Detect which cell encompasses the target text, then output its (X, Y) center coordinate. 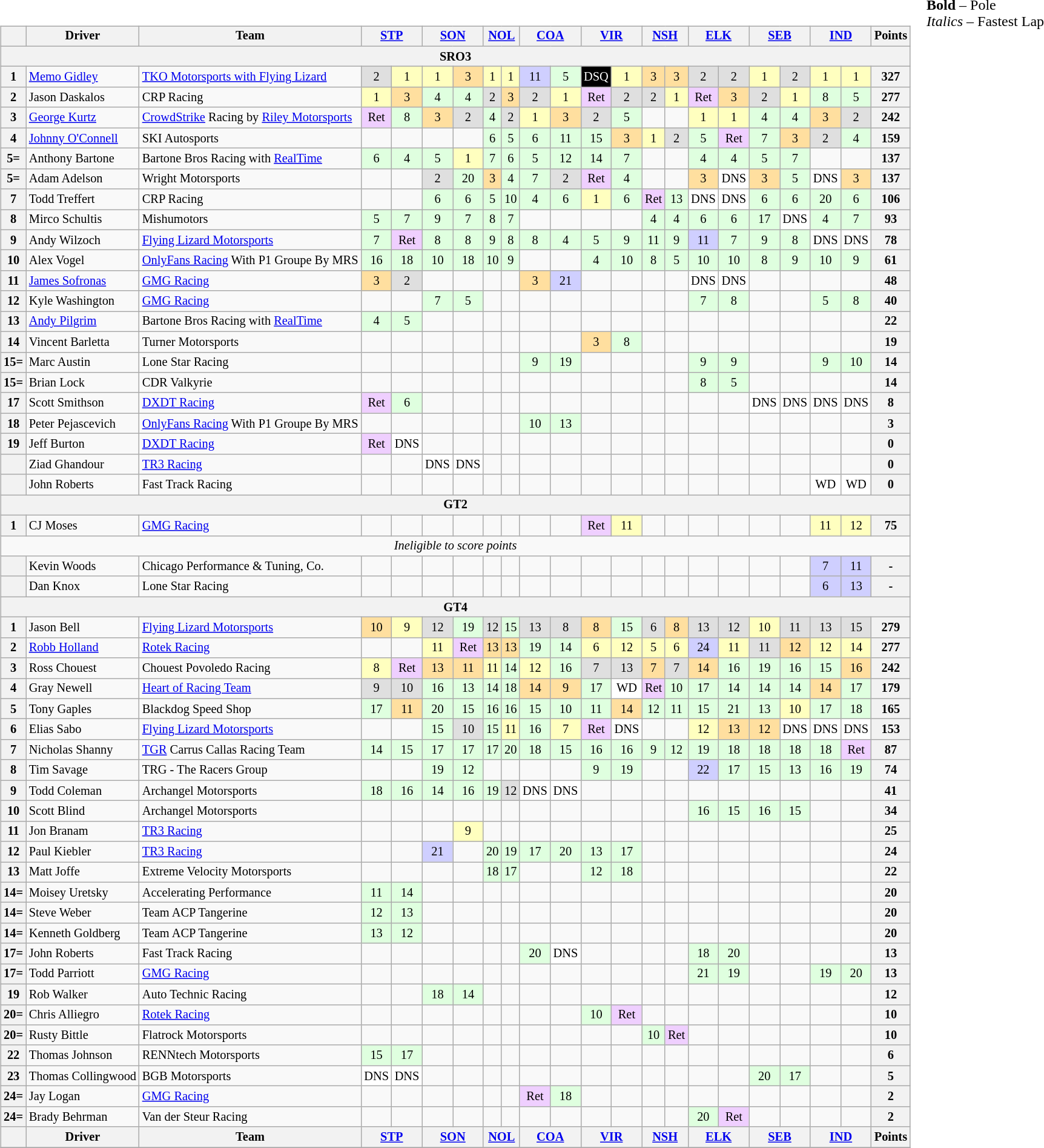
Ziad Ghandour (82, 464)
Jeff Burton (82, 444)
CDR Valkyrie (250, 383)
Extreme Velocity Motorsports (250, 872)
Moisey Uretsky (82, 892)
Scott Smithson (82, 403)
TRG - The Racers Group (250, 770)
Tim Savage (82, 770)
George Kurtz (82, 118)
GT4 (455, 607)
Brian Lock (82, 383)
Vincent Barletta (82, 342)
41 (891, 791)
DSQ (596, 77)
SRO3 (455, 56)
Van der Steur Racing (250, 1116)
Ross Chouest (82, 668)
Matt Joffe (82, 872)
74 (891, 770)
106 (891, 199)
Ineligible to score points (455, 546)
Gray Newell (82, 689)
Chicago Performance & Tuning, Co. (250, 566)
Dan Knox (82, 586)
Adam Adelson (82, 179)
GT2 (455, 505)
Jay Logan (82, 1097)
Thomas Johnson (82, 1055)
SKI Autosports (250, 138)
Jason Bell (82, 628)
Todd Coleman (82, 791)
Peter Pejascevich (82, 423)
TGR Carrus Callas Racing Team (250, 750)
Steve Weber (82, 913)
179 (891, 689)
48 (891, 281)
Paul Kiebler (82, 852)
25 (891, 831)
Brady Behrman (82, 1116)
Johnny O'Connell (82, 138)
165 (891, 709)
Blackdog Speed Shop (250, 709)
87 (891, 750)
Mirco Schultis (82, 220)
BGB Motorsports (250, 1076)
Auto Technic Racing (250, 994)
159 (891, 138)
40 (891, 301)
Chris Alliegro (82, 1015)
Mishumotors (250, 220)
CJ Moses (82, 525)
Andy Pilgrim (82, 322)
Andy Wilzoch (82, 240)
Todd Treffert (82, 199)
93 (891, 220)
61 (891, 260)
Todd Parriott (82, 974)
Nicholas Shanny (82, 750)
Anthony Bartone (82, 159)
34 (891, 811)
Kenneth Goldberg (82, 934)
Marc Austin (82, 362)
75 (891, 525)
Elias Sabo (82, 729)
327 (891, 77)
23 (13, 1076)
Jason Daskalos (82, 98)
Thomas Collingwood (82, 1076)
Jon Branam (82, 831)
Memo Gidley (82, 77)
Rob Walker (82, 994)
279 (891, 628)
James Sofronas (82, 281)
Rusty Bittle (82, 1035)
153 (891, 729)
CrowdStrike Racing by Riley Motorsports (250, 118)
Kyle Washington (82, 301)
Flatrock Motorsports (250, 1035)
RENNtech Motorsports (250, 1055)
Alex Vogel (82, 260)
Chouest Povoledo Racing (250, 668)
Turner Motorsports (250, 342)
Kevin Woods (82, 566)
78 (891, 240)
Heart of Racing Team (250, 689)
TKO Motorsports with Flying Lizard (250, 77)
Scott Blind (82, 811)
Wright Motorsports (250, 179)
Accelerating Performance (250, 892)
Robb Holland (82, 648)
Tony Gaples (82, 709)
